From the cell containing the given text, extract its center point as (x, y) coordinate. 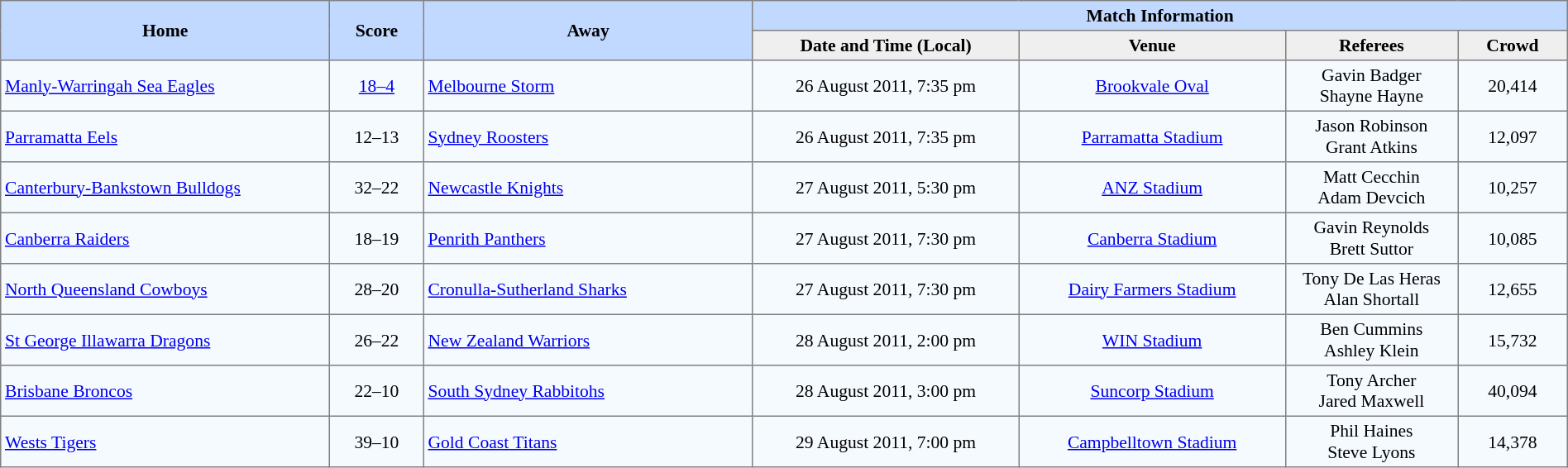
Newcastle Knights (588, 188)
Dairy Farmers Stadium (1152, 289)
12,655 (1513, 289)
Referees (1371, 45)
29 August 2011, 7:00 pm (886, 442)
22–10 (377, 391)
Home (165, 31)
St George Illawarra Dragons (165, 340)
10,257 (1513, 188)
Suncorp Stadium (1152, 391)
28–20 (377, 289)
32–22 (377, 188)
Canberra Stadium (1152, 238)
Parramatta Eels (165, 136)
Canterbury-Bankstown Bulldogs (165, 188)
Jason RobinsonGrant Atkins (1371, 136)
18–4 (377, 86)
Gavin BadgerShayne Hayne (1371, 86)
Tony De Las HerasAlan Shortall (1371, 289)
20,414 (1513, 86)
Score (377, 31)
40,094 (1513, 391)
Date and Time (Local) (886, 45)
28 August 2011, 3:00 pm (886, 391)
Match Information (1159, 16)
Melbourne Storm (588, 86)
Crowd (1513, 45)
Cronulla-Sutherland Sharks (588, 289)
28 August 2011, 2:00 pm (886, 340)
New Zealand Warriors (588, 340)
ANZ Stadium (1152, 188)
15,732 (1513, 340)
Penrith Panthers (588, 238)
Sydney Roosters (588, 136)
Brookvale Oval (1152, 86)
Wests Tigers (165, 442)
27 August 2011, 5:30 pm (886, 188)
Venue (1152, 45)
Canberra Raiders (165, 238)
South Sydney Rabbitohs (588, 391)
Brisbane Broncos (165, 391)
Gold Coast Titans (588, 442)
Parramatta Stadium (1152, 136)
Phil HainesSteve Lyons (1371, 442)
Matt CecchinAdam Devcich (1371, 188)
14,378 (1513, 442)
39–10 (377, 442)
North Queensland Cowboys (165, 289)
Ben CumminsAshley Klein (1371, 340)
WIN Stadium (1152, 340)
Gavin ReynoldsBrett Suttor (1371, 238)
10,085 (1513, 238)
26–22 (377, 340)
Tony ArcherJared Maxwell (1371, 391)
12–13 (377, 136)
Campbelltown Stadium (1152, 442)
12,097 (1513, 136)
18–19 (377, 238)
Manly-Warringah Sea Eagles (165, 86)
Away (588, 31)
